Search for the cell housing the specified text and yield its [X, Y] center coordinate. 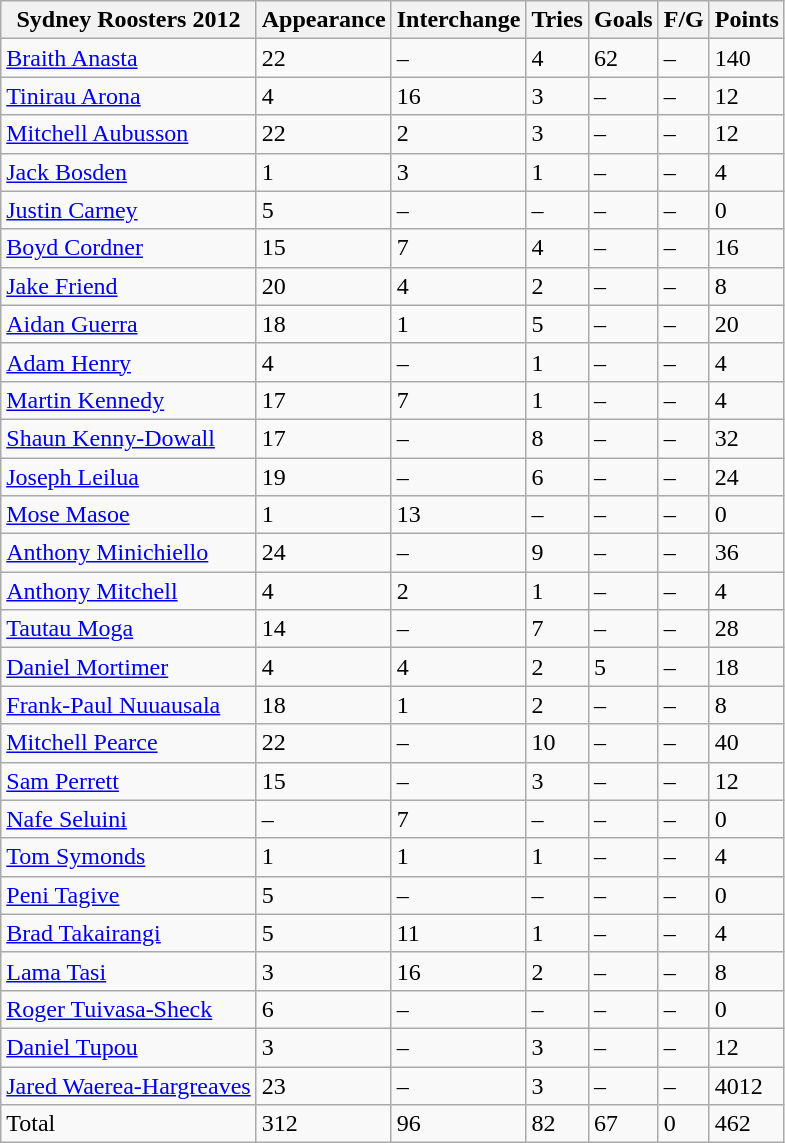
Martin Kennedy [128, 400]
Braith Anasta [128, 58]
4012 [746, 1085]
67 [623, 1124]
Tinirau Arona [128, 96]
Jake Friend [128, 286]
82 [558, 1124]
Daniel Mortimer [128, 667]
F/G [684, 20]
Shaun Kenny-Dowall [128, 438]
Adam Henry [128, 362]
Joseph Leilua [128, 477]
Roger Tuivasa-Sheck [128, 1009]
Tries [558, 20]
23 [324, 1085]
19 [324, 477]
Nafe Seluini [128, 819]
Sam Perrett [128, 781]
312 [324, 1124]
Mitchell Aubusson [128, 134]
Total [128, 1124]
Lama Tasi [128, 971]
Appearance [324, 20]
9 [558, 553]
Frank-Paul Nuuausala [128, 705]
96 [458, 1124]
40 [746, 743]
Sydney Roosters 2012 [128, 20]
Jared Waerea-Hargreaves [128, 1085]
Goals [623, 20]
Tautau Moga [128, 629]
Anthony Minichiello [128, 553]
Brad Takairangi [128, 933]
Boyd Cordner [128, 248]
Justin Carney [128, 210]
13 [458, 515]
62 [623, 58]
32 [746, 438]
Tom Symonds [128, 857]
14 [324, 629]
10 [558, 743]
36 [746, 553]
462 [746, 1124]
Interchange [458, 20]
Anthony Mitchell [128, 591]
Mitchell Pearce [128, 743]
Points [746, 20]
Mose Masoe [128, 515]
140 [746, 58]
Peni Tagive [128, 895]
Jack Bosden [128, 172]
11 [458, 933]
Aidan Guerra [128, 324]
28 [746, 629]
Daniel Tupou [128, 1047]
